Capture the cell that displays the provided text and extract its [X, Y] central coordinate. 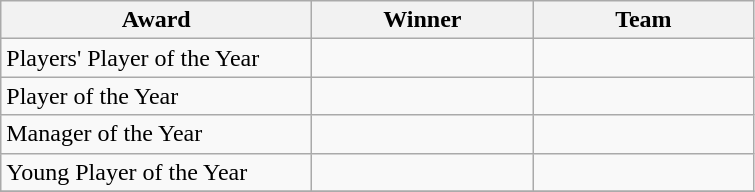
Manager of the Year [156, 134]
Award [156, 20]
Young Player of the Year [156, 172]
Team [644, 20]
Player of the Year [156, 96]
Players' Player of the Year [156, 58]
Winner [422, 20]
